Provide the [x, y] coordinate of the cell's center where the given text is located.  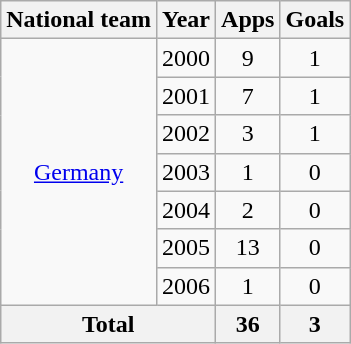
2000 [186, 58]
2003 [186, 172]
2006 [186, 286]
Apps [248, 20]
Total [108, 324]
Goals [315, 20]
9 [248, 58]
National team [79, 20]
7 [248, 96]
2001 [186, 96]
Year [186, 20]
2002 [186, 134]
2 [248, 210]
Germany [79, 172]
2004 [186, 210]
2005 [186, 248]
36 [248, 324]
13 [248, 248]
